Search for the cell housing the specified text and yield its (X, Y) center coordinate. 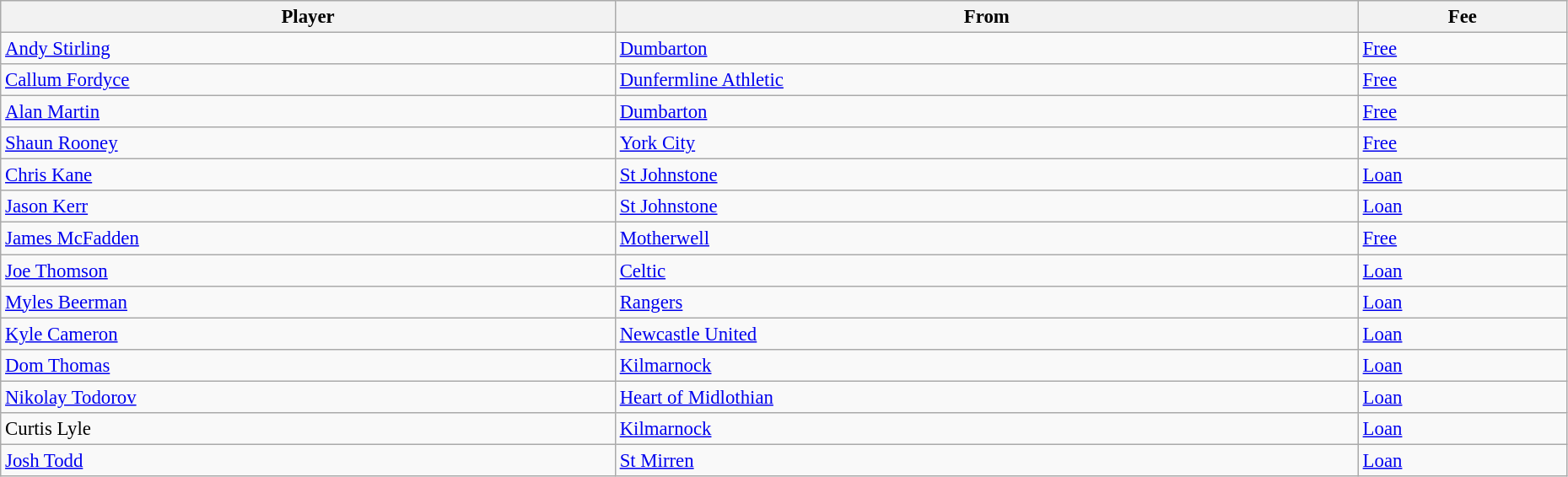
Dom Thomas (309, 365)
Newcastle United (987, 334)
Myles Beerman (309, 302)
Motherwell (987, 238)
Alan Martin (309, 112)
Joe Thomson (309, 271)
Chris Kane (309, 175)
St Mirren (987, 460)
Fee (1463, 17)
Player (309, 17)
Kyle Cameron (309, 334)
Jason Kerr (309, 206)
York City (987, 143)
Dunfermline Athletic (987, 80)
Rangers (987, 302)
Heart of Midlothian (987, 397)
Callum Fordyce (309, 80)
From (987, 17)
Andy Stirling (309, 49)
Shaun Rooney (309, 143)
Josh Todd (309, 460)
James McFadden (309, 238)
Celtic (987, 271)
Curtis Lyle (309, 429)
Nikolay Todorov (309, 397)
